Search for the cell housing the specified text and yield its (x, y) center coordinate. 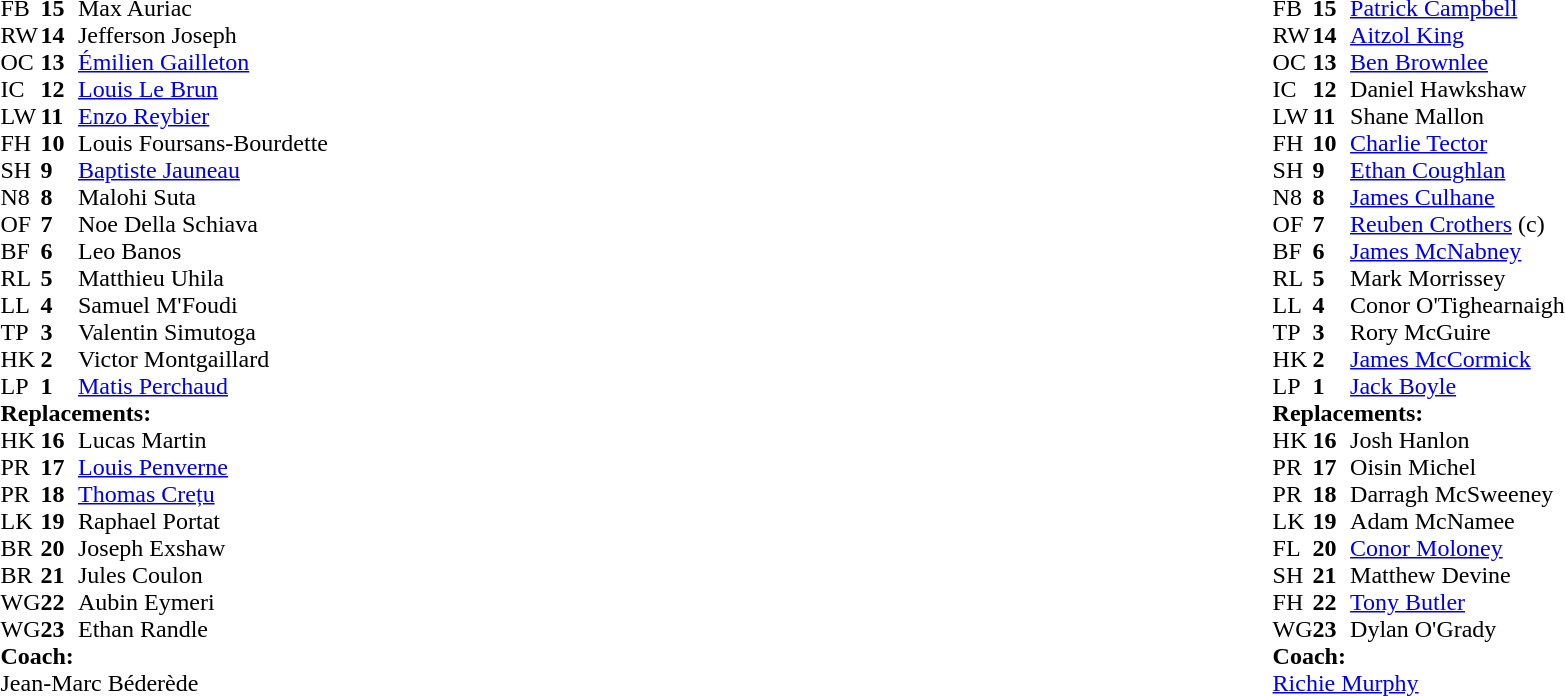
James McNabney (1458, 252)
Malohi Suta (203, 198)
Émilien Gailleton (203, 62)
Ethan Randle (203, 630)
Samuel M'Foudi (203, 306)
FL (1293, 548)
Reuben Crothers (c) (1458, 224)
Leo Banos (203, 252)
Conor Moloney (1458, 548)
Aitzol King (1458, 36)
Oisin Michel (1458, 468)
Charlie Tector (1458, 144)
Shane Mallon (1458, 116)
Adam McNamee (1458, 522)
Mark Morrissey (1458, 278)
Louis Foursans-Bourdette (203, 144)
Daniel Hawkshaw (1458, 90)
Raphael Portat (203, 522)
Tony Butler (1458, 602)
Conor O'Tighearnaigh (1458, 306)
Valentin Simutoga (203, 332)
Darragh McSweeney (1458, 494)
Aubin Eymeri (203, 602)
Victor Montgaillard (203, 360)
Louis Penverne (203, 468)
Matis Perchaud (203, 386)
Dylan O'Grady (1458, 630)
James Culhane (1458, 198)
Joseph Exshaw (203, 548)
Enzo Reybier (203, 116)
Matthieu Uhila (203, 278)
Josh Hanlon (1458, 440)
Baptiste Jauneau (203, 170)
Lucas Martin (203, 440)
Ben Brownlee (1458, 62)
Jack Boyle (1458, 386)
Jules Coulon (203, 576)
Jefferson Joseph (203, 36)
Thomas Crețu (203, 494)
James McCormick (1458, 360)
Noe Della Schiava (203, 224)
Ethan Coughlan (1458, 170)
Matthew Devine (1458, 576)
Louis Le Brun (203, 90)
Rory McGuire (1458, 332)
